Detect which cell encompasses the target text, then output its (x, y) center coordinate. 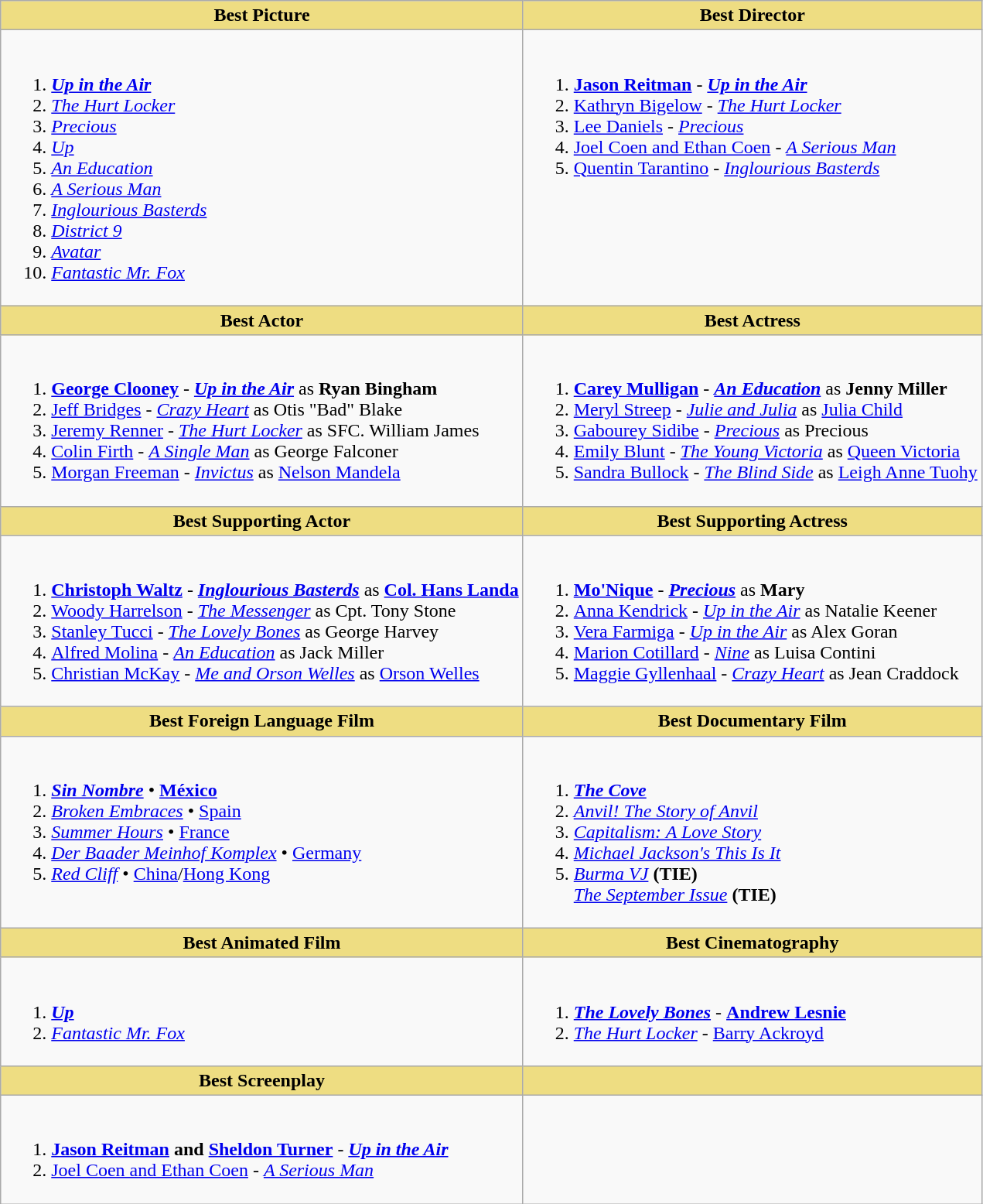
Best Documentary Film (752, 721)
Best Director (752, 15)
Best Screenplay (261, 1080)
Best Animated Film (261, 942)
Best Actor (261, 320)
Up in the AirThe Hurt LockerPreciousUpAn EducationA Serious ManInglourious BasterdsDistrict 9AvatarFantastic Mr. Fox (261, 168)
Best Cinematography (752, 942)
Best Supporting Actor (261, 521)
Jason Reitman and Sheldon Turner - Up in the AirJoel Coen and Ethan Coen - A Serious Man (261, 1149)
Best Picture (261, 15)
Sin Nombre • MéxicoBroken Embraces • SpainSummer Hours • FranceDer Baader Meinhof Komplex • GermanyRed Cliff • China/Hong Kong (261, 832)
Best Actress (752, 320)
Best Supporting Actress (752, 521)
The CoveAnvil! The Story of AnvilCapitalism: A Love StoryMichael Jackson's This Is ItBurma VJ (TIE) The September Issue (TIE) (752, 832)
UpFantastic Mr. Fox (261, 1011)
The Lovely Bones - Andrew LesnieThe Hurt Locker - Barry Ackroyd (752, 1011)
Best Foreign Language Film (261, 721)
